Output the (X, Y) coordinate of the center of the cell containing the given text.  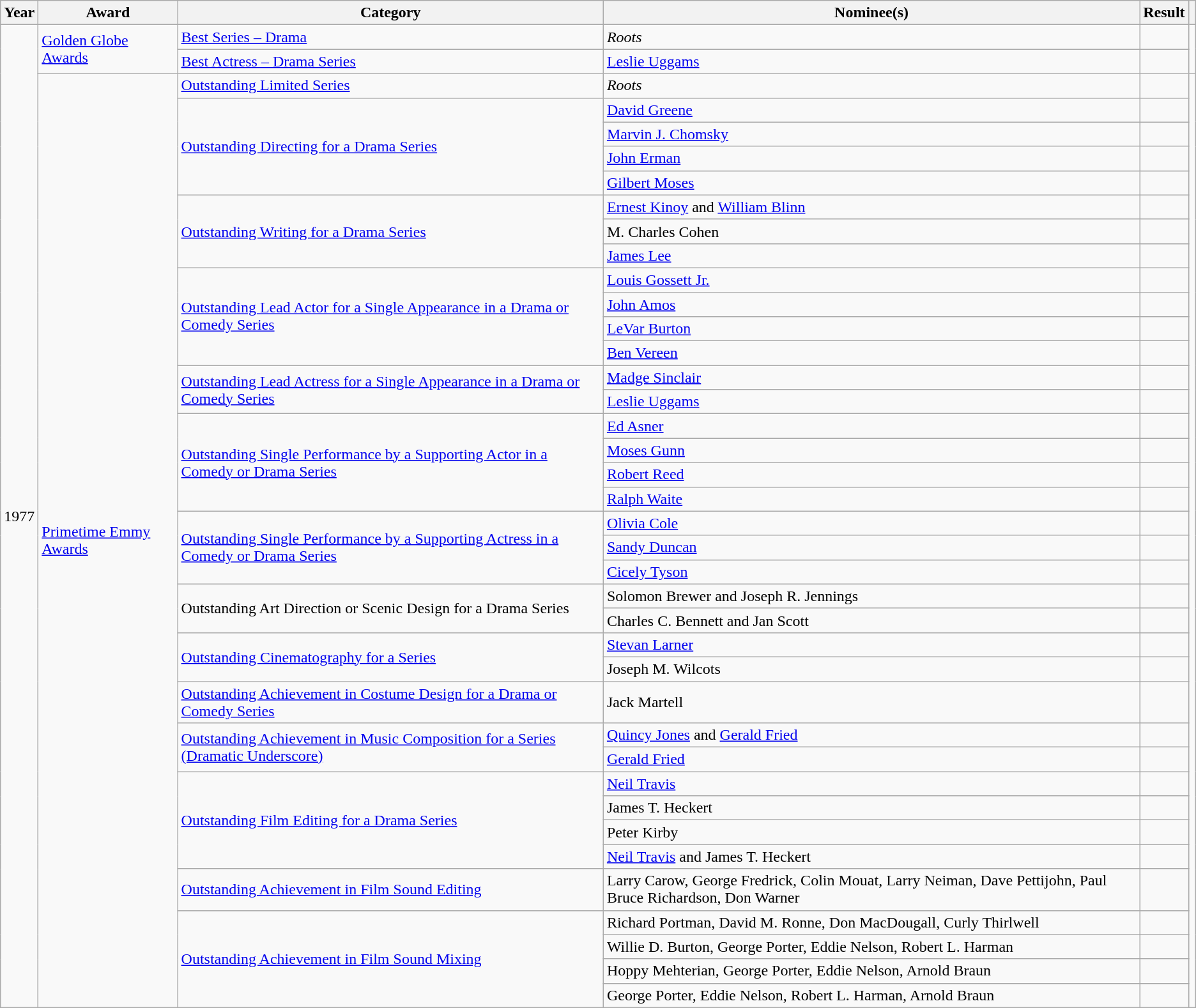
Richard Portman, David M. Ronne, Don MacDougall, Curly Thirlwell (871, 922)
Outstanding Art Direction or Scenic Design for a Drama Series (390, 608)
Outstanding Lead Actor for a Single Appearance in a Drama or Comedy Series (390, 316)
Award (108, 13)
Year (19, 13)
Solomon Brewer and Joseph R. Jennings (871, 596)
Stevan Larner (871, 645)
Outstanding Lead Actress for a Single Appearance in a Drama or Comedy Series (390, 390)
Outstanding Single Performance by a Supporting Actress in a Comedy or Drama Series (390, 547)
Outstanding Limited Series (390, 86)
Category (390, 13)
Outstanding Achievement in Costume Design for a Drama or Comedy Series (390, 701)
LeVar Burton (871, 329)
Robert Reed (871, 475)
Gilbert Moses (871, 183)
Outstanding Cinematography for a Series (390, 657)
Olivia Cole (871, 523)
Hoppy Mehterian, George Porter, Eddie Nelson, Arnold Braun (871, 971)
Outstanding Film Editing for a Drama Series (390, 820)
George Porter, Eddie Nelson, Robert L. Harman, Arnold Braun (871, 995)
Ben Vereen (871, 353)
Gerald Fried (871, 760)
Outstanding Single Performance by a Supporting Actor in a Comedy or Drama Series (390, 462)
Charles C. Bennett and Jan Scott (871, 620)
James Lee (871, 256)
Marvin J. Chomsky (871, 134)
Peter Kirby (871, 832)
Sandy Duncan (871, 547)
Larry Carow, George Fredrick, Colin Mouat, Larry Neiman, Dave Pettijohn, Paul Bruce Richardson, Don Warner (871, 889)
Outstanding Achievement in Film Sound Editing (390, 889)
Best Series – Drama (390, 37)
Result (1164, 13)
David Greene (871, 110)
Primetime Emmy Awards (108, 540)
Jack Martell (871, 701)
Quincy Jones and Gerald Fried (871, 735)
James T. Heckert (871, 808)
Best Actress – Drama Series (390, 61)
Madge Sinclair (871, 378)
Neil Travis and James T. Heckert (871, 857)
Ralph Waite (871, 499)
Outstanding Achievement in Music Composition for a Series (Dramatic Underscore) (390, 747)
Joseph M. Wilcots (871, 669)
Golden Globe Awards (108, 49)
Louis Gossett Jr. (871, 280)
1977 (19, 516)
Ed Asner (871, 426)
Ernest Kinoy and William Blinn (871, 207)
Cicely Tyson (871, 572)
Neil Travis (871, 784)
Nominee(s) (871, 13)
Outstanding Writing for a Drama Series (390, 231)
John Amos (871, 305)
Willie D. Burton, George Porter, Eddie Nelson, Robert L. Harman (871, 947)
Outstanding Achievement in Film Sound Mixing (390, 959)
Outstanding Directing for a Drama Series (390, 146)
John Erman (871, 158)
M. Charles Cohen (871, 231)
Moses Gunn (871, 450)
